Find where the given text appears and provide that cell's center as (X, Y) coordinate. 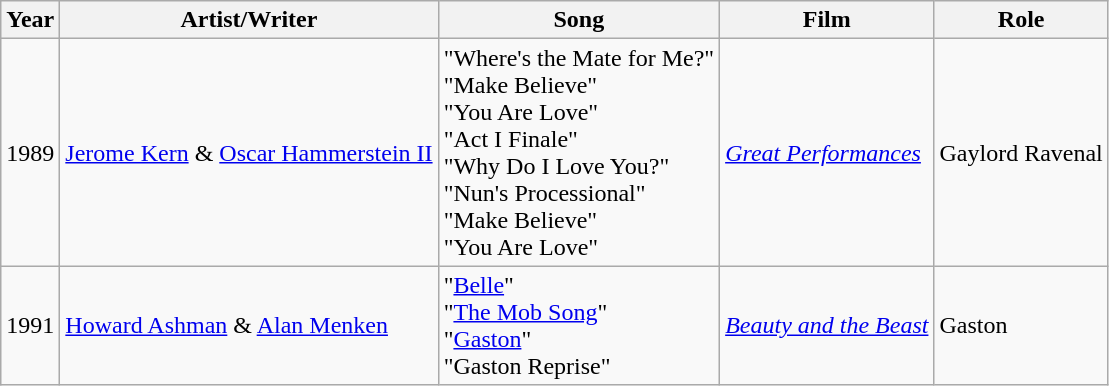
Film (827, 20)
Gaston (1021, 326)
Artist/Writer (249, 20)
Jerome Kern & Oscar Hammerstein II (249, 152)
Year (30, 20)
Role (1021, 20)
Gaylord Ravenal (1021, 152)
1989 (30, 152)
Beauty and the Beast (827, 326)
Song (579, 20)
"Where's the Mate for Me?""Make Believe""You Are Love""Act I Finale""Why Do I Love You?""Nun's Processional""Make Believe""You Are Love" (579, 152)
Howard Ashman & Alan Menken (249, 326)
1991 (30, 326)
"Belle""The Mob Song""Gaston""Gaston Reprise" (579, 326)
Great Performances (827, 152)
